Determine the (x, y) coordinate at the center of the cell enclosing the given text.  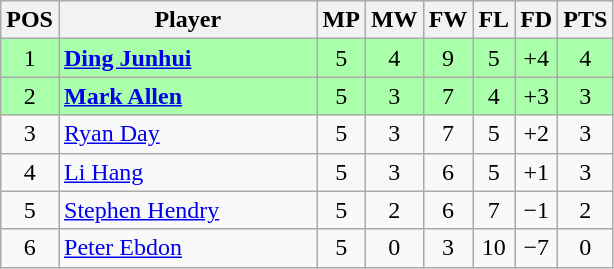
+4 (536, 58)
−1 (536, 210)
Player (188, 20)
+3 (536, 96)
+1 (536, 172)
−7 (536, 248)
FW (448, 20)
10 (494, 248)
Li Hang (188, 172)
1 (30, 58)
PTS (586, 20)
MP (341, 20)
Stephen Hendry (188, 210)
FL (494, 20)
Ding Junhui (188, 58)
+2 (536, 134)
Ryan Day (188, 134)
FD (536, 20)
Mark Allen (188, 96)
Peter Ebdon (188, 248)
POS (30, 20)
9 (448, 58)
MW (394, 20)
